Scan for the cell matching the given text and deliver its (X, Y) coordinate at center. 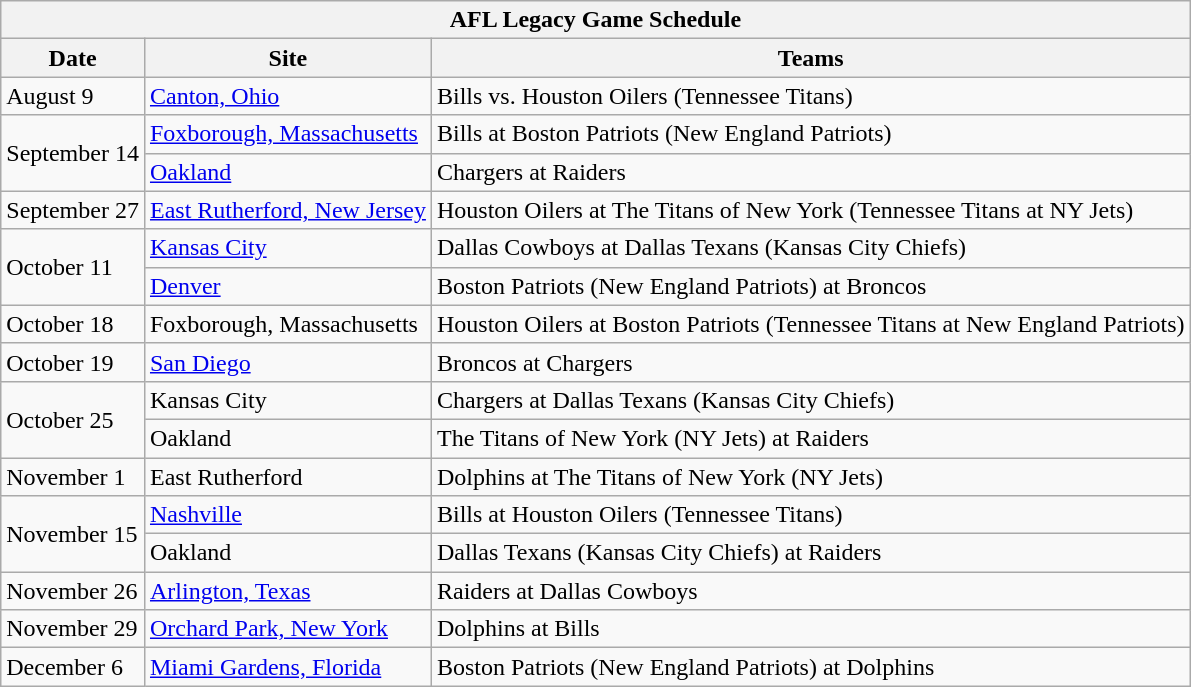
San Diego (288, 362)
October 18 (73, 324)
Site (288, 58)
Dallas Cowboys at Dallas Texans (Kansas City Chiefs) (810, 248)
Orchard Park, New York (288, 629)
October 25 (73, 419)
Bills at Houston Oilers (Tennessee Titans) (810, 515)
September 14 (73, 153)
Chargers at Dallas Texans (Kansas City Chiefs) (810, 400)
Canton, Ohio (288, 96)
The Titans of New York (NY Jets) at Raiders (810, 438)
Raiders at Dallas Cowboys (810, 591)
Broncos at Chargers (810, 362)
Houston Oilers at Boston Patriots (Tennessee Titans at New England Patriots) (810, 324)
November 26 (73, 591)
East Rutherford, New Jersey (288, 210)
September 27 (73, 210)
November 29 (73, 629)
Bills vs. Houston Oilers (Tennessee Titans) (810, 96)
Nashville (288, 515)
Date (73, 58)
Arlington, Texas (288, 591)
Teams (810, 58)
Boston Patriots (New England Patriots) at Broncos (810, 286)
Dallas Texans (Kansas City Chiefs) at Raiders (810, 553)
December 6 (73, 667)
Denver (288, 286)
August 9 (73, 96)
East Rutherford (288, 477)
Miami Gardens, Florida (288, 667)
November 15 (73, 534)
Houston Oilers at The Titans of New York (Tennessee Titans at NY Jets) (810, 210)
AFL Legacy Game Schedule (596, 20)
November 1 (73, 477)
Dolphins at Bills (810, 629)
Bills at Boston Patriots (New England Patriots) (810, 134)
October 19 (73, 362)
Chargers at Raiders (810, 172)
Dolphins at The Titans of New York (NY Jets) (810, 477)
October 11 (73, 267)
Boston Patriots (New England Patriots) at Dolphins (810, 667)
